Scan for the cell matching the given text and deliver its [x, y] coordinate at center. 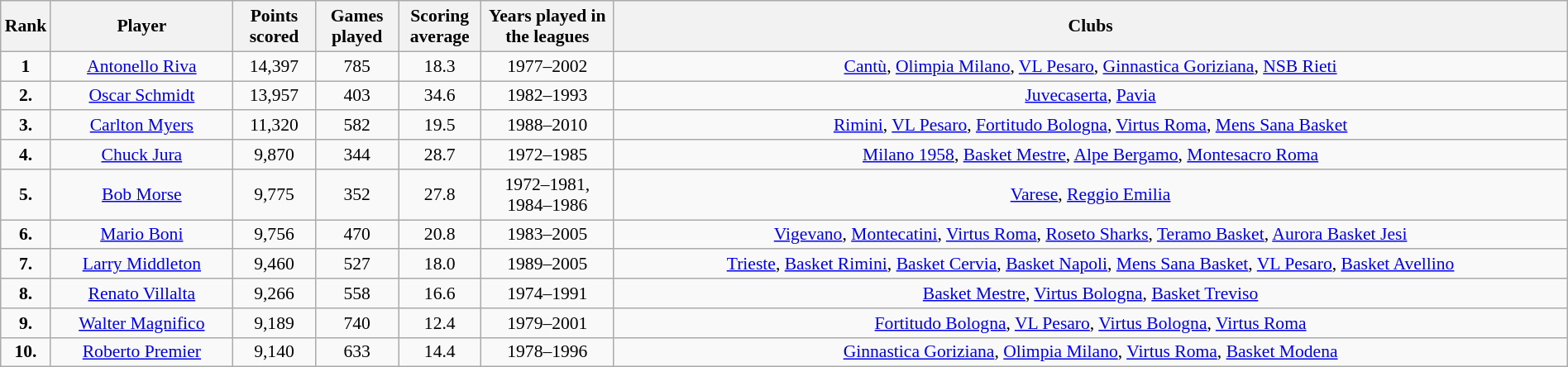
20.8 [440, 235]
9,460 [274, 265]
7. [26, 265]
12.4 [440, 323]
740 [357, 323]
Walter Magnifico [141, 323]
Varese, Reggio Emilia [1090, 195]
9. [26, 323]
18.0 [440, 265]
Renato Villalta [141, 293]
785 [357, 66]
Roberto Premier [141, 352]
9,189 [274, 323]
19.5 [440, 126]
Rimini, VL Pesaro, Fortitudo Bologna, Virtus Roma, Mens Sana Basket [1090, 126]
Player [141, 26]
Fortitudo Bologna, VL Pesaro, Virtus Bologna, Virtus Roma [1090, 323]
633 [357, 352]
8. [26, 293]
Cantù, Olimpia Milano, VL Pesaro, Ginnastica Goriziana, NSB Rieti [1090, 66]
Larry Middleton [141, 265]
Antonello Riva [141, 66]
Scoring average [440, 26]
558 [357, 293]
1988–2010 [547, 126]
Clubs [1090, 26]
Chuck Jura [141, 155]
Basket Mestre, Virtus Bologna, Basket Treviso [1090, 293]
352 [357, 195]
9,756 [274, 235]
344 [357, 155]
Ginnastica Goriziana, Olimpia Milano, Virtus Roma, Basket Modena [1090, 352]
9,266 [274, 293]
Oscar Schmidt [141, 96]
Carlton Myers [141, 126]
1974–1991 [547, 293]
9,775 [274, 195]
1983–2005 [547, 235]
10. [26, 352]
16.6 [440, 293]
11,320 [274, 126]
34.6 [440, 96]
13,957 [274, 96]
14.4 [440, 352]
2. [26, 96]
5. [26, 195]
9,140 [274, 352]
Bob Morse [141, 195]
1989–2005 [547, 265]
Trieste, Basket Rimini, Basket Cervia, Basket Napoli, Mens Sana Basket, VL Pesaro, Basket Avellino [1090, 265]
1982–1993 [547, 96]
1977–2002 [547, 66]
1972–1985 [547, 155]
470 [357, 235]
582 [357, 126]
4. [26, 155]
9,870 [274, 155]
3. [26, 126]
27.8 [440, 195]
1979–2001 [547, 323]
403 [357, 96]
1 [26, 66]
1972–1981,1984–1986 [547, 195]
Mario Boni [141, 235]
Rank [26, 26]
Games played [357, 26]
14,397 [274, 66]
Years played in the leagues [547, 26]
1978–1996 [547, 352]
18.3 [440, 66]
Points scored [274, 26]
Vigevano, Montecatini, Virtus Roma, Roseto Sharks, Teramo Basket, Aurora Basket Jesi [1090, 235]
527 [357, 265]
28.7 [440, 155]
Milano 1958, Basket Mestre, Alpe Bergamo, Montesacro Roma [1090, 155]
Juvecaserta, Pavia [1090, 96]
6. [26, 235]
